Find where the given text appears and provide that cell's center as (X, Y) coordinate. 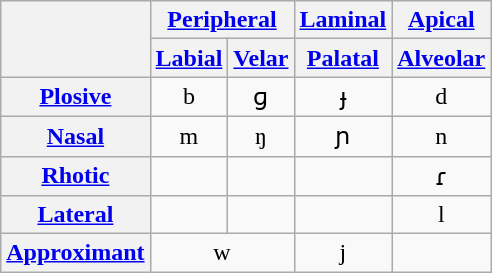
ɾ (442, 176)
Palatal (343, 58)
d (442, 97)
Velar (261, 58)
ŋ (261, 136)
Rhotic (76, 176)
Laminal (343, 20)
j (343, 253)
ɟ (343, 97)
w (222, 253)
l (442, 215)
Peripheral (222, 20)
ɲ (343, 136)
Lateral (76, 215)
m (189, 136)
b (189, 97)
Approximant (76, 253)
Plosive (76, 97)
n (442, 136)
Nasal (76, 136)
Apical (442, 20)
ɡ (261, 97)
Alveolar (442, 58)
Labial (189, 58)
